For the text-containing cell, return its midpoint in (x, y) coordinate format. 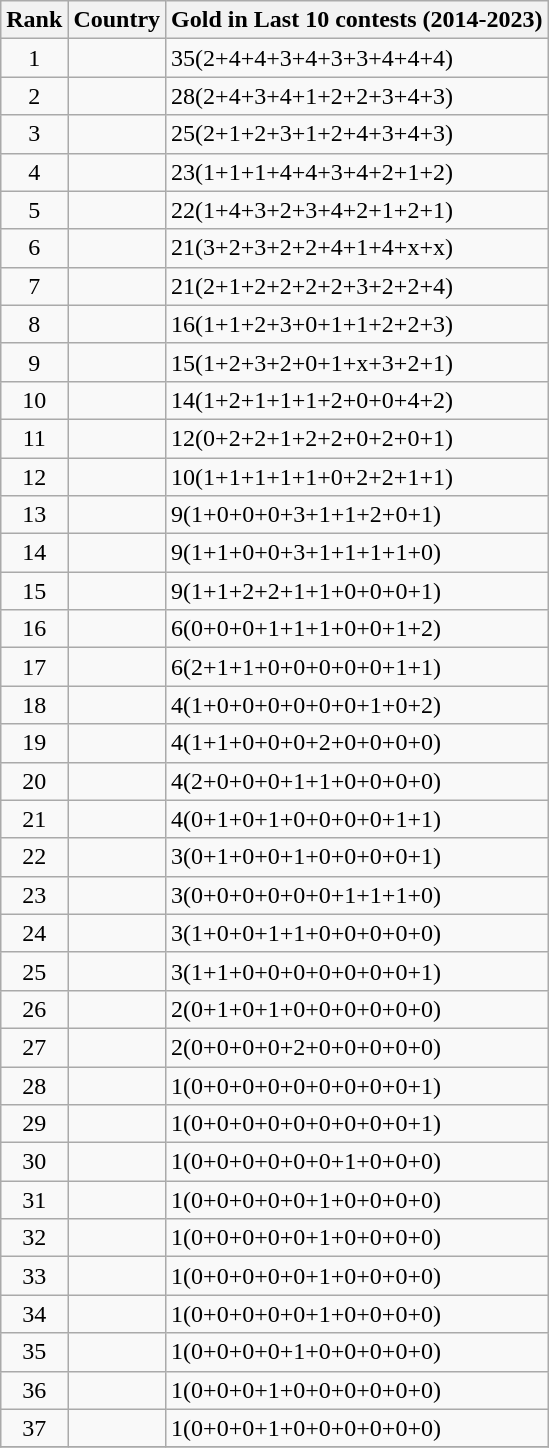
3(0+0+0+0+0+0+1+1+1+0) (357, 895)
9(1+0+0+0+3+1+1+2+0+1) (357, 515)
11 (34, 438)
17 (34, 667)
3(0+1+0+0+1+0+0+0+0+1) (357, 857)
14 (34, 553)
21 (34, 819)
3(1+1+0+0+0+0+0+0+0+1) (357, 971)
36 (34, 1390)
20 (34, 781)
Rank (34, 20)
13 (34, 515)
32 (34, 1238)
22 (34, 857)
33 (34, 1276)
16 (34, 629)
1(0+0+0+0+0+0+1+0+0+0) (357, 1162)
12(0+2+2+1+2+2+0+2+0+1) (357, 438)
16(1+1+2+3+0+1+1+2+2+3) (357, 324)
24 (34, 933)
37 (34, 1428)
3(1+0+0+1+1+0+0+0+0+0) (357, 933)
23 (34, 895)
23(1+1+1+4+4+3+4+2+1+2) (357, 172)
35 (34, 1352)
21(3+2+3+2+2+4+1+4+x+x) (357, 248)
4(2+0+0+0+1+1+0+0+0+0) (357, 781)
8 (34, 324)
25(2+1+2+3+1+2+4+3+4+3) (357, 134)
6(2+1+1+0+0+0+0+0+1+1) (357, 667)
21(2+1+2+2+2+2+3+2+2+4) (357, 286)
12 (34, 477)
29 (34, 1124)
34 (34, 1314)
2 (34, 96)
19 (34, 743)
10 (34, 400)
1(0+0+0+0+1+0+0+0+0+0) (357, 1352)
1 (34, 58)
30 (34, 1162)
10(1+1+1+1+1+0+2+2+1+1) (357, 477)
28 (34, 1085)
14(1+2+1+1+1+2+0+0+4+2) (357, 400)
4(1+1+0+0+0+2+0+0+0+0) (357, 743)
7 (34, 286)
4(1+0+0+0+0+0+0+1+0+2) (357, 705)
18 (34, 705)
15 (34, 591)
26 (34, 1009)
6(0+0+0+1+1+1+0+0+1+2) (357, 629)
28(2+4+3+4+1+2+2+3+4+3) (357, 96)
9(1+1+2+2+1+1+0+0+0+1) (357, 591)
9 (34, 362)
4(0+1+0+1+0+0+0+0+1+1) (357, 819)
27 (34, 1047)
31 (34, 1200)
Gold in Last 10 contests (2014-2023) (357, 20)
3 (34, 134)
15(1+2+3+2+0+1+x+3+2+1) (357, 362)
25 (34, 971)
2(0+1+0+1+0+0+0+0+0+0) (357, 1009)
5 (34, 210)
9(1+1+0+0+3+1+1+1+1+0) (357, 553)
2(0+0+0+0+2+0+0+0+0+0) (357, 1047)
Country (117, 20)
6 (34, 248)
35(2+4+4+3+4+3+3+4+4+4) (357, 58)
22(1+4+3+2+3+4+2+1+2+1) (357, 210)
4 (34, 172)
